Capture the cell that displays the provided text and extract its [x, y] central coordinate. 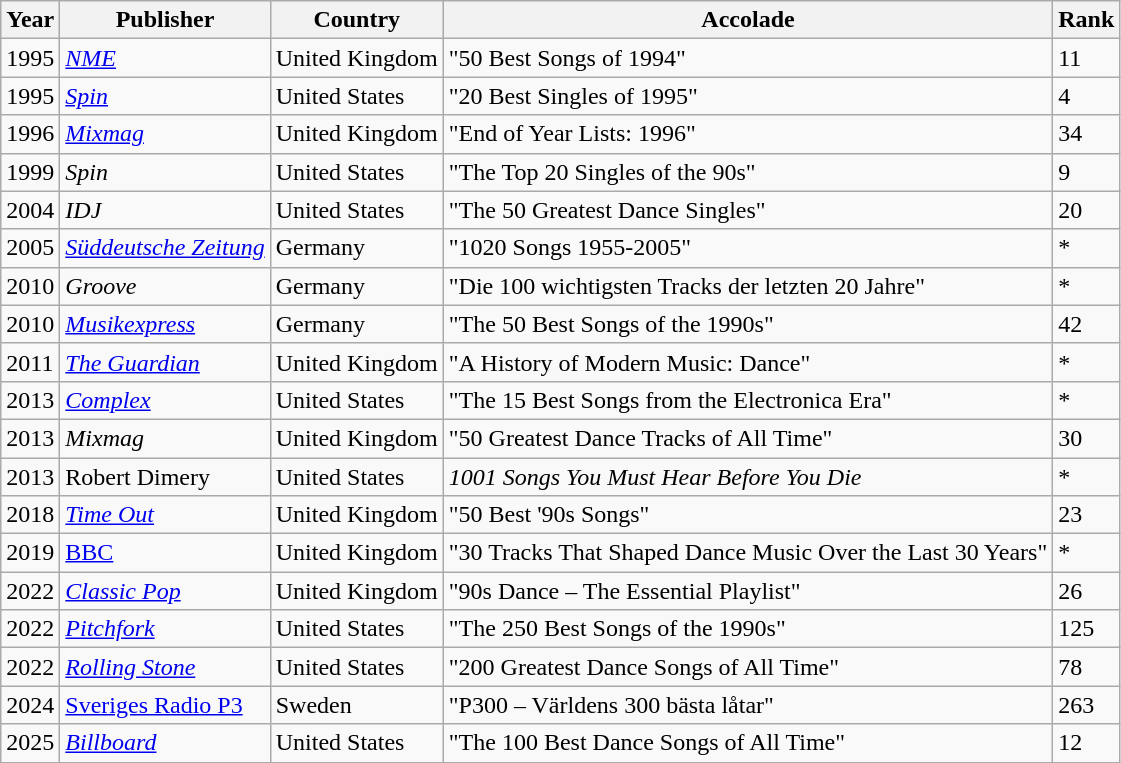
34 [1086, 134]
"The 15 Best Songs from the Electronica Era" [748, 400]
2024 [30, 705]
Süddeutsche Zeitung [165, 248]
"End of Year Lists: 1996" [748, 134]
"50 Best '90s Songs" [748, 515]
Publisher [165, 20]
"90s Dance – The Essential Playlist" [748, 591]
Sweden [356, 705]
"A History of Modern Music: Dance" [748, 362]
Complex [165, 400]
Robert Dimery [165, 477]
Musikexpress [165, 324]
26 [1086, 591]
Classic Pop [165, 591]
2018 [30, 515]
"20 Best Singles of 1995" [748, 96]
2004 [30, 210]
4 [1086, 96]
Billboard [165, 743]
Time Out [165, 515]
IDJ [165, 210]
"The 100 Best Dance Songs of All Time" [748, 743]
"Die 100 wichtigsten Tracks der letzten 20 Jahre" [748, 286]
12 [1086, 743]
NME [165, 58]
20 [1086, 210]
Pitchfork [165, 629]
"30 Tracks That Shaped Dance Music Over the Last 30 Years" [748, 553]
BBC [165, 553]
Rank [1086, 20]
Country [356, 20]
Sveriges Radio P3 [165, 705]
78 [1086, 667]
2011 [30, 362]
Rolling Stone [165, 667]
42 [1086, 324]
"200 Greatest Dance Songs of All Time" [748, 667]
"The Top 20 Singles of the 90s" [748, 172]
"The 50 Greatest Dance Singles" [748, 210]
1001 Songs You Must Hear Before You Die [748, 477]
1999 [30, 172]
"The 250 Best Songs of the 1990s" [748, 629]
Accolade [748, 20]
The Guardian [165, 362]
Year [30, 20]
125 [1086, 629]
11 [1086, 58]
"50 Best Songs of 1994" [748, 58]
23 [1086, 515]
2025 [30, 743]
"1020 Songs 1955-2005" [748, 248]
9 [1086, 172]
30 [1086, 438]
2019 [30, 553]
"The 50 Best Songs of the 1990s" [748, 324]
Groove [165, 286]
1996 [30, 134]
"50 Greatest Dance Tracks of All Time" [748, 438]
2005 [30, 248]
263 [1086, 705]
"P300 – Världens 300 bästa låtar" [748, 705]
